For the text-containing cell, return its midpoint in [X, Y] coordinate format. 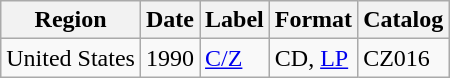
C/Z [235, 58]
Catalog [404, 20]
Date [170, 20]
CZ016 [404, 58]
CD, LP [313, 58]
Region [71, 20]
Label [235, 20]
United States [71, 58]
Format [313, 20]
1990 [170, 58]
